Find where the given text appears and provide that cell's center as (X, Y) coordinate. 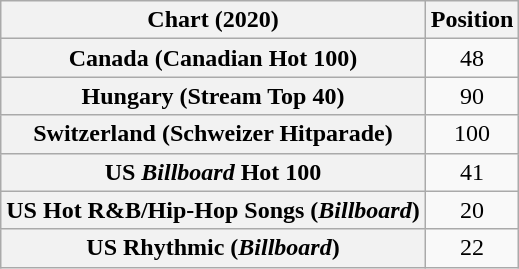
Hungary (Stream Top 40) (213, 96)
Chart (2020) (213, 20)
Position (472, 20)
20 (472, 210)
US Hot R&B/Hip-Hop Songs (Billboard) (213, 210)
48 (472, 58)
US Billboard Hot 100 (213, 172)
US Rhythmic (Billboard) (213, 248)
90 (472, 96)
Canada (Canadian Hot 100) (213, 58)
Switzerland (Schweizer Hitparade) (213, 134)
100 (472, 134)
41 (472, 172)
22 (472, 248)
